From the cell containing the given text, extract its center point as (X, Y) coordinate. 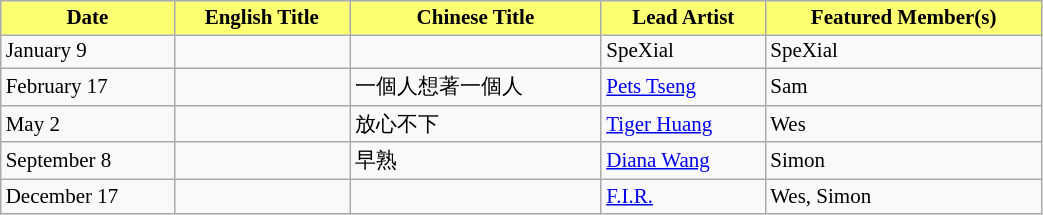
English Title (262, 18)
Pets Tseng (683, 88)
Chinese Title (476, 18)
May 2 (88, 124)
February 17 (88, 88)
Sam (904, 88)
January 9 (88, 52)
Simon (904, 160)
一個人想著一個人 (476, 88)
Diana Wang (683, 160)
Date (88, 18)
Wes, Simon (904, 196)
Featured Member(s) (904, 18)
Lead Artist (683, 18)
早熟 (476, 160)
Tiger Huang (683, 124)
Wes (904, 124)
December 17 (88, 196)
放心不下 (476, 124)
F.I.R. (683, 196)
September 8 (88, 160)
